Capture the cell that displays the provided text and extract its (X, Y) central coordinate. 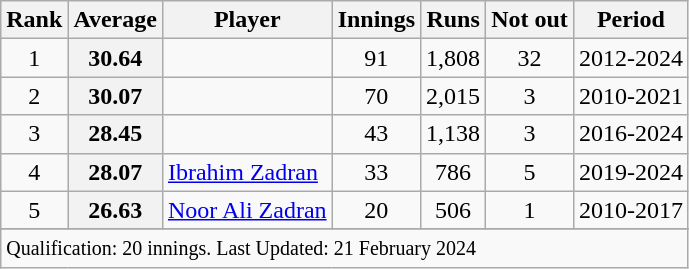
2010-2021 (630, 96)
30.64 (116, 58)
26.63 (116, 210)
2019-2024 (630, 172)
2016-2024 (630, 134)
33 (376, 172)
20 (376, 210)
Noor Ali Zadran (247, 210)
Player (247, 20)
Innings (376, 20)
2012-2024 (630, 58)
4 (34, 172)
Ibrahim Zadran (247, 172)
70 (376, 96)
Runs (454, 20)
2010-2017 (630, 210)
2 (34, 96)
2,015 (454, 96)
Period (630, 20)
32 (530, 58)
28.45 (116, 134)
43 (376, 134)
Rank (34, 20)
786 (454, 172)
Qualification: 20 innings. Last Updated: 21 February 2024 (345, 248)
30.07 (116, 96)
506 (454, 210)
Average (116, 20)
1,138 (454, 134)
28.07 (116, 172)
91 (376, 58)
1,808 (454, 58)
Not out (530, 20)
